Output the (x, y) coordinate of the center of the cell containing the given text.  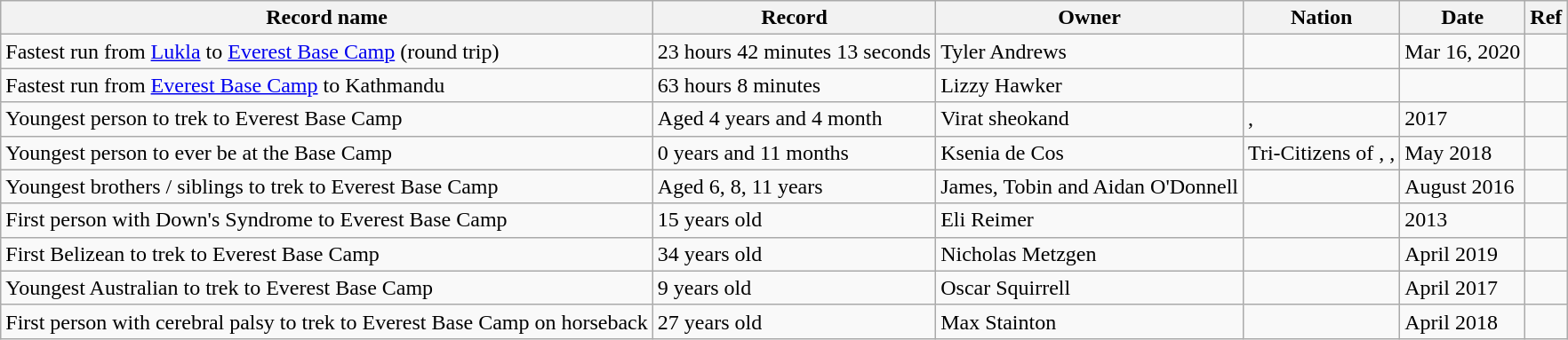
Record name (327, 18)
Date (1463, 18)
Youngest person to ever be at the Base Camp (327, 153)
April 2017 (1463, 288)
First person with cerebral palsy to trek to Everest Base Camp on horseback (327, 321)
James, Tobin and Aidan O'Donnell (1090, 186)
Youngest brothers / siblings to trek to Everest Base Camp (327, 186)
9 years old (794, 288)
Nation (1322, 18)
0 years and 11 months (794, 153)
First Belizean to trek to Everest Base Camp (327, 254)
August 2016 (1463, 186)
Aged 4 years and 4 month (794, 119)
Max Stainton (1090, 321)
23 hours 42 minutes 13 seconds (794, 51)
April 2019 (1463, 254)
Ref (1547, 18)
Eli Reimer (1090, 220)
May 2018 (1463, 153)
2017 (1463, 119)
Oscar Squirrell (1090, 288)
Mar 16, 2020 (1463, 51)
2013 (1463, 220)
15 years old (794, 220)
Youngest Australian to trek to Everest Base Camp (327, 288)
Nicholas Metzgen (1090, 254)
Virat sheokand (1090, 119)
Fastest run from Lukla to Everest Base Camp (round trip) (327, 51)
Tyler Andrews (1090, 51)
Youngest person to trek to Everest Base Camp (327, 119)
First person with Down's Syndrome to Everest Base Camp (327, 220)
Lizzy Hawker (1090, 85)
Record (794, 18)
Aged 6, 8, 11 years (794, 186)
Ksenia de Cos (1090, 153)
Tri-Citizens of , , (1322, 153)
27 years old (794, 321)
63 hours 8 minutes (794, 85)
Owner (1090, 18)
34 years old (794, 254)
April 2018 (1463, 321)
, (1322, 119)
Fastest run from Everest Base Camp to Kathmandu (327, 85)
